Identify which cell holds the provided text, then report its (x, y) central coordinate. 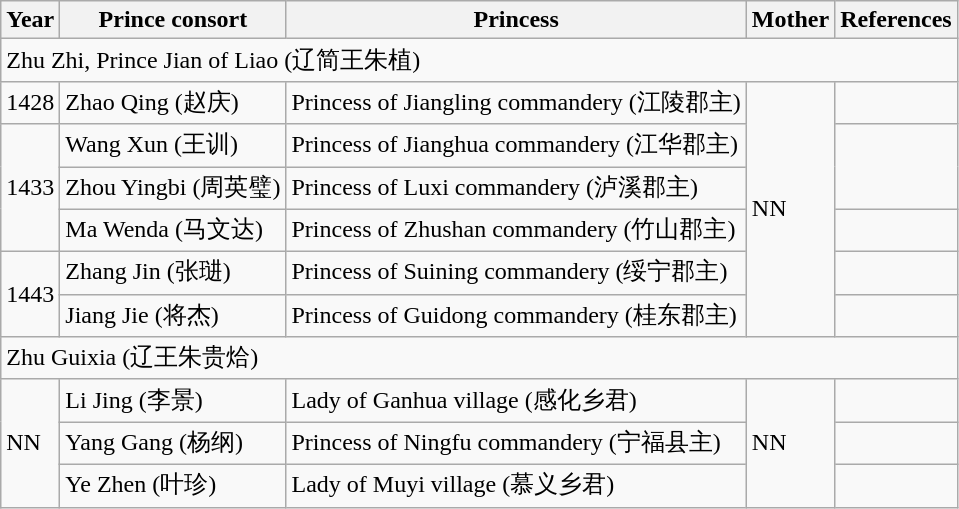
Princess of Jianghua commandery (江华郡主) (516, 146)
1443 (30, 294)
1428 (30, 102)
Yang Gang (杨纲) (173, 444)
Ye Zhen (叶珍) (173, 486)
Ma Wenda (马文达) (173, 230)
Lady of Muyi village (慕义乡君) (516, 486)
References (896, 20)
Princess (516, 20)
Wang Xun (王训) (173, 146)
Year (30, 20)
Prince consort (173, 20)
Zhao Qing (赵庆) (173, 102)
Li Jing (李景) (173, 400)
Princess of Jiangling commandery (江陵郡主) (516, 102)
Zhu Guixia (辽王朱贵烚) (479, 358)
Princess of Guidong commandery (桂东郡主) (516, 316)
Zhang Jin (张琎) (173, 274)
Zhou Yingbi (周英璧) (173, 188)
Princess of Ningfu commandery (宁福县主) (516, 444)
Mother (790, 20)
1433 (30, 188)
Lady of Ganhua village (感化乡君) (516, 400)
Princess of Luxi commandery (泸溪郡主) (516, 188)
Jiang Jie (将杰) (173, 316)
Zhu Zhi, Prince Jian of Liao (辽简王朱植) (479, 60)
Princess of Zhushan commandery (竹山郡主) (516, 230)
Princess of Suining commandery (绥宁郡主) (516, 274)
